Locate the cell with the specified text and output its (x, y) center coordinate. 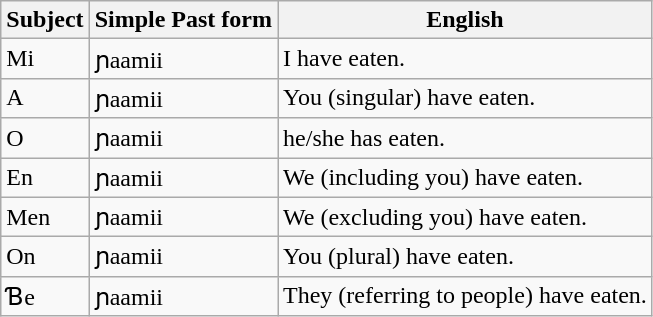
I have eaten. (466, 59)
We (including you) have eaten. (466, 178)
Simple Past form (183, 20)
A (45, 98)
Men (45, 217)
En (45, 178)
Ɓe (45, 296)
he/she has eaten. (466, 138)
We (excluding you) have eaten. (466, 217)
You (singular) have eaten. (466, 98)
On (45, 257)
You (plural) have eaten. (466, 257)
Subject (45, 20)
O (45, 138)
They (referring to people) have eaten. (466, 296)
English (466, 20)
Mi (45, 59)
